Provide the [x, y] coordinate of the cell's center where the given text is located.  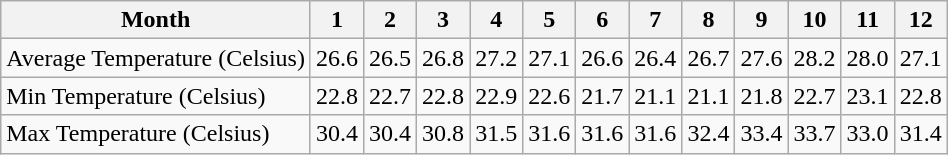
Average Temperature (Celsius) [156, 58]
28.2 [814, 58]
11 [868, 20]
3 [444, 20]
12 [920, 20]
Month [156, 20]
31.5 [496, 134]
33.7 [814, 134]
27.2 [496, 58]
6 [602, 20]
21.8 [762, 96]
4 [496, 20]
8 [708, 20]
9 [762, 20]
5 [550, 20]
32.4 [708, 134]
33.0 [868, 134]
31.4 [920, 134]
27.6 [762, 58]
26.8 [444, 58]
22.6 [550, 96]
30.8 [444, 134]
2 [390, 20]
23.1 [868, 96]
22.9 [496, 96]
21.7 [602, 96]
7 [656, 20]
Max Temperature (Celsius) [156, 134]
26.5 [390, 58]
26.7 [708, 58]
26.4 [656, 58]
28.0 [868, 58]
10 [814, 20]
33.4 [762, 134]
Min Temperature (Celsius) [156, 96]
1 [336, 20]
